Determine the (x, y) coordinate at the center of the cell enclosing the given text.  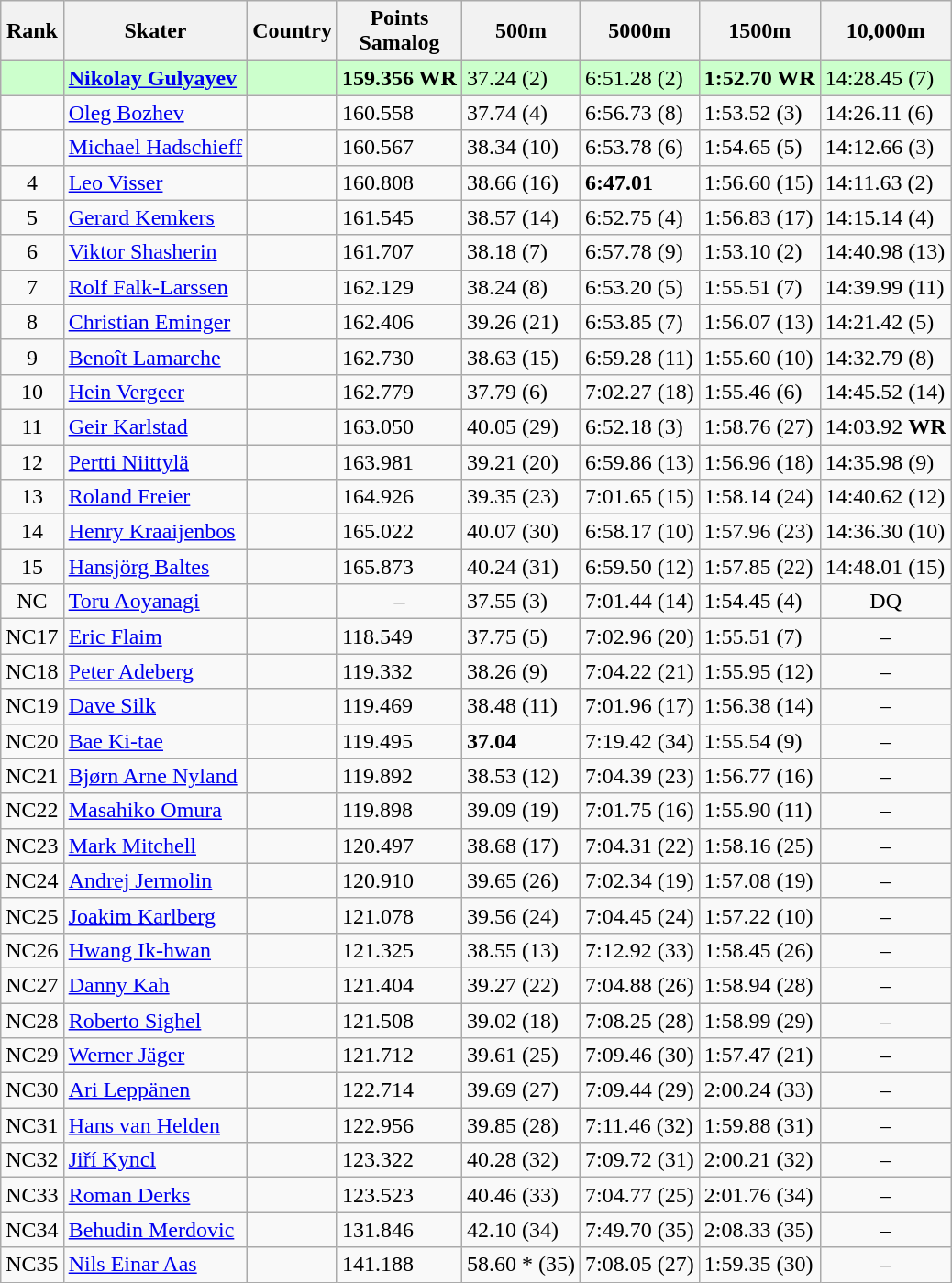
119.332 (399, 671)
7:02.27 (18) (639, 392)
4 (32, 182)
NC19 (32, 706)
Gerard Kemkers (156, 217)
7:04.39 (23) (639, 776)
38.66 (16) (521, 182)
Behudin Merdovic (156, 1230)
162.779 (399, 392)
6:59.50 (12) (639, 567)
39.35 (23) (521, 497)
37.75 (5) (521, 636)
1:55.95 (12) (759, 671)
6:58.17 (10) (639, 532)
121.078 (399, 915)
10,000m (886, 31)
1:58.99 (29) (759, 1021)
1:54.45 (4) (759, 602)
40.46 (33) (521, 1195)
38.24 (8) (521, 287)
1500m (759, 31)
14 (32, 532)
161.545 (399, 217)
1:55.46 (6) (759, 392)
Henry Kraaijenbos (156, 532)
DQ (886, 602)
NC21 (32, 776)
6:47.01 (639, 182)
NC17 (32, 636)
7 (32, 287)
Geir Karlstad (156, 426)
1:55.54 (9) (759, 741)
159.356 WR (399, 78)
1:59.88 (31) (759, 1125)
13 (32, 497)
121.712 (399, 1056)
39.69 (27) (521, 1090)
NC26 (32, 950)
1:56.96 (18) (759, 461)
7:04.31 (22) (639, 846)
NC23 (32, 846)
5 (32, 217)
162.129 (399, 287)
165.873 (399, 567)
1:57.96 (23) (759, 532)
Dave Silk (156, 706)
6:53.20 (5) (639, 287)
160.808 (399, 182)
2:08.33 (35) (759, 1230)
6:59.86 (13) (639, 461)
7:02.34 (19) (639, 880)
122.714 (399, 1090)
1:53.52 (3) (759, 113)
14:32.79 (8) (886, 357)
7:02.96 (20) (639, 636)
37.74 (4) (521, 113)
14:11.63 (2) (886, 182)
7:04.45 (24) (639, 915)
12 (32, 461)
Peter Adeberg (156, 671)
40.28 (32) (521, 1160)
7:01.75 (16) (639, 811)
1:57.22 (10) (759, 915)
160.558 (399, 113)
160.567 (399, 148)
7:01.96 (17) (639, 706)
14:40.62 (12) (886, 497)
162.730 (399, 357)
Eric Flaim (156, 636)
1:56.77 (16) (759, 776)
1:59.35 (30) (759, 1265)
119.898 (399, 811)
7:04.22 (21) (639, 671)
10 (32, 392)
NC25 (32, 915)
NC (32, 602)
1:58.76 (27) (759, 426)
1:52.70 WR (759, 78)
7:11.46 (32) (639, 1125)
Michael Hadschieff (156, 148)
38.55 (13) (521, 950)
38.34 (10) (521, 148)
1:56.38 (14) (759, 706)
NC34 (32, 1230)
1:58.45 (26) (759, 950)
1:53.10 (2) (759, 252)
NC27 (32, 985)
8 (32, 322)
58.60 * (35) (521, 1265)
7:01.44 (14) (639, 602)
Benoît Lamarche (156, 357)
Christian Eminger (156, 322)
123.322 (399, 1160)
NC28 (32, 1021)
1:57.85 (22) (759, 567)
1:55.60 (10) (759, 357)
37.79 (6) (521, 392)
Hein Vergeer (156, 392)
38.53 (12) (521, 776)
Bjørn Arne Nyland (156, 776)
39.21 (20) (521, 461)
14:03.92 WR (886, 426)
6:53.78 (6) (639, 148)
7:08.25 (28) (639, 1021)
1:56.60 (15) (759, 182)
7:04.77 (25) (639, 1195)
37.24 (2) (521, 78)
119.469 (399, 706)
37.55 (3) (521, 602)
7:01.65 (15) (639, 497)
Danny Kah (156, 985)
40.05 (29) (521, 426)
1:56.83 (17) (759, 217)
122.956 (399, 1125)
161.707 (399, 252)
Roberto Sighel (156, 1021)
163.050 (399, 426)
2:01.76 (34) (759, 1195)
Roman Derks (156, 1195)
1:54.65 (5) (759, 148)
7:09.44 (29) (639, 1090)
123.523 (399, 1195)
119.495 (399, 741)
131.846 (399, 1230)
NC31 (32, 1125)
NC20 (32, 741)
163.981 (399, 461)
Bae Ki-tae (156, 741)
Rolf Falk-Larssen (156, 287)
Nils Einar Aas (156, 1265)
Nikolay Gulyayev (156, 78)
39.27 (22) (521, 985)
120.910 (399, 880)
39.61 (25) (521, 1056)
42.10 (34) (521, 1230)
1:58.14 (24) (759, 497)
Roland Freier (156, 497)
Country (293, 31)
Masahiko Omura (156, 811)
6:57.78 (9) (639, 252)
14:48.01 (15) (886, 567)
14:45.52 (14) (886, 392)
Leo Visser (156, 182)
14:28.45 (7) (886, 78)
NC33 (32, 1195)
39.02 (18) (521, 1021)
Werner Jäger (156, 1056)
1:58.16 (25) (759, 846)
40.07 (30) (521, 532)
118.549 (399, 636)
14:36.30 (10) (886, 532)
Ari Leppänen (156, 1090)
6 (32, 252)
6:59.28 (11) (639, 357)
11 (32, 426)
6:51.28 (2) (639, 78)
39.09 (19) (521, 811)
7:09.46 (30) (639, 1056)
15 (32, 567)
38.63 (15) (521, 357)
9 (32, 357)
14:26.11 (6) (886, 113)
Joakim Karlberg (156, 915)
NC30 (32, 1090)
7:04.88 (26) (639, 985)
14:15.14 (4) (886, 217)
38.26 (9) (521, 671)
38.68 (17) (521, 846)
39.65 (26) (521, 880)
NC18 (32, 671)
121.508 (399, 1021)
121.404 (399, 985)
Hans van Helden (156, 1125)
1:58.94 (28) (759, 985)
14:21.42 (5) (886, 322)
Pertti Niittylä (156, 461)
1:57.08 (19) (759, 880)
14:12.66 (3) (886, 148)
120.497 (399, 846)
38.57 (14) (521, 217)
500m (521, 31)
162.406 (399, 322)
14:35.98 (9) (886, 461)
Hwang Ik-hwan (156, 950)
5000m (639, 31)
Oleg Bozhev (156, 113)
1:55.90 (11) (759, 811)
NC22 (32, 811)
14:40.98 (13) (886, 252)
NC32 (32, 1160)
7:49.70 (35) (639, 1230)
2:00.24 (33) (759, 1090)
39.85 (28) (521, 1125)
141.188 (399, 1265)
Andrej Jermolin (156, 880)
6:53.85 (7) (639, 322)
7:12.92 (33) (639, 950)
40.24 (31) (521, 567)
38.48 (11) (521, 706)
37.04 (521, 741)
7:19.42 (34) (639, 741)
Hansjörg Baltes (156, 567)
NC35 (32, 1265)
NC29 (32, 1056)
121.325 (399, 950)
6:56.73 (8) (639, 113)
Mark Mitchell (156, 846)
165.022 (399, 532)
1:56.07 (13) (759, 322)
164.926 (399, 497)
6:52.18 (3) (639, 426)
7:08.05 (27) (639, 1265)
NC24 (32, 880)
Points Samalog (399, 31)
14:39.99 (11) (886, 287)
6:52.75 (4) (639, 217)
Viktor Shasherin (156, 252)
1:57.47 (21) (759, 1056)
Skater (156, 31)
119.892 (399, 776)
38.18 (7) (521, 252)
39.56 (24) (521, 915)
Toru Aoyanagi (156, 602)
Rank (32, 31)
7:09.72 (31) (639, 1160)
39.26 (21) (521, 322)
2:00.21 (32) (759, 1160)
Jiří Kyncl (156, 1160)
